For the text-containing cell, return its midpoint in [X, Y] coordinate format. 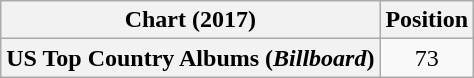
Position [427, 20]
US Top Country Albums (Billboard) [190, 58]
73 [427, 58]
Chart (2017) [190, 20]
